Return the [X, Y] coordinate for the center point of the cell that contains the specified text.  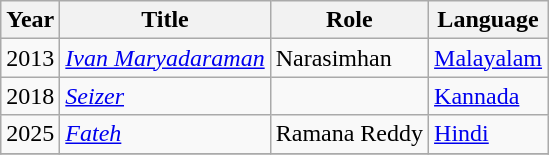
Role [349, 20]
Year [30, 20]
Malayalam [488, 58]
2013 [30, 58]
Title [165, 20]
Narasimhan [349, 58]
Ramana Reddy [349, 134]
Language [488, 20]
2018 [30, 96]
Fateh [165, 134]
2025 [30, 134]
Kannada [488, 96]
Seizer [165, 96]
Hindi [488, 134]
Ivan Maryadaraman [165, 58]
